Search for the cell housing the specified text and yield its (X, Y) center coordinate. 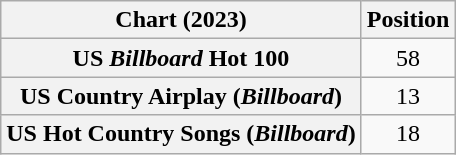
18 (408, 134)
58 (408, 58)
Chart (2023) (181, 20)
US Billboard Hot 100 (181, 58)
Position (408, 20)
13 (408, 96)
US Hot Country Songs (Billboard) (181, 134)
US Country Airplay (Billboard) (181, 96)
